Provide the (X, Y) coordinate of the cell's center where the given text is located.  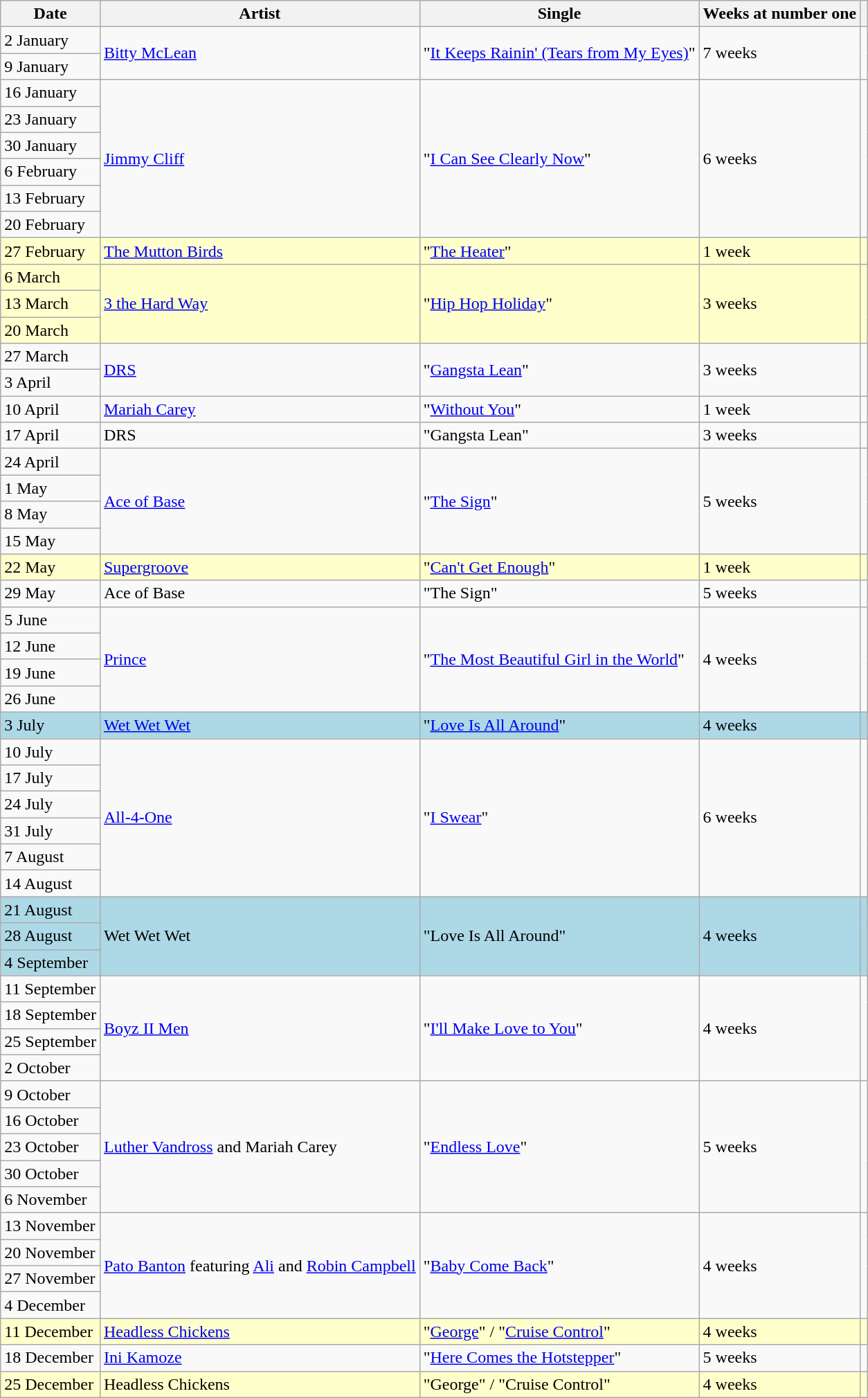
13 February (51, 198)
All-4-One (260, 817)
"I Can See Clearly Now" (559, 159)
27 November (51, 1279)
24 July (51, 805)
17 July (51, 778)
14 August (51, 884)
"Baby Come Back" (559, 1266)
21 August (51, 910)
30 January (51, 145)
13 March (51, 303)
31 July (51, 831)
20 February (51, 224)
"Endless Love" (559, 1147)
6 November (51, 1200)
Bitty McLean (260, 53)
"I'll Make Love to You" (559, 1028)
Jimmy Cliff (260, 159)
22 May (51, 567)
10 July (51, 751)
The Mutton Birds (260, 251)
"Without You" (559, 409)
19 June (51, 672)
"Hip Hop Holiday" (559, 303)
26 June (51, 699)
30 October (51, 1174)
1 May (51, 488)
18 September (51, 1015)
8 May (51, 514)
3 July (51, 725)
"The Most Beautiful Girl in the World" (559, 659)
2 January (51, 40)
4 December (51, 1305)
3 the Hard Way (260, 303)
9 October (51, 1094)
Prince (260, 659)
20 March (51, 330)
Boyz II Men (260, 1028)
Weeks at number one (779, 14)
5 June (51, 620)
16 October (51, 1120)
11 December (51, 1332)
2 October (51, 1068)
"Here Comes the Hotstepper" (559, 1358)
11 September (51, 989)
Supergroove (260, 567)
27 March (51, 357)
Date (51, 14)
27 February (51, 251)
10 April (51, 409)
25 September (51, 1041)
23 October (51, 1147)
9 January (51, 66)
4 September (51, 962)
13 November (51, 1226)
7 August (51, 857)
Artist (260, 14)
16 January (51, 93)
"I Swear" (559, 817)
6 March (51, 277)
18 December (51, 1358)
7 weeks (779, 53)
6 February (51, 172)
23 January (51, 119)
29 May (51, 593)
25 December (51, 1384)
12 June (51, 646)
Luther Vandross and Mariah Carey (260, 1147)
"The Heater" (559, 251)
Mariah Carey (260, 409)
Single (559, 14)
15 May (51, 541)
"It Keeps Rainin' (Tears from My Eyes)" (559, 53)
"Can't Get Enough" (559, 567)
3 April (51, 383)
28 August (51, 936)
Pato Banton featuring Ali and Robin Campbell (260, 1266)
24 April (51, 462)
20 November (51, 1253)
Ini Kamoze (260, 1358)
17 April (51, 436)
